Locate the cell with the specified text and output its [x, y] center coordinate. 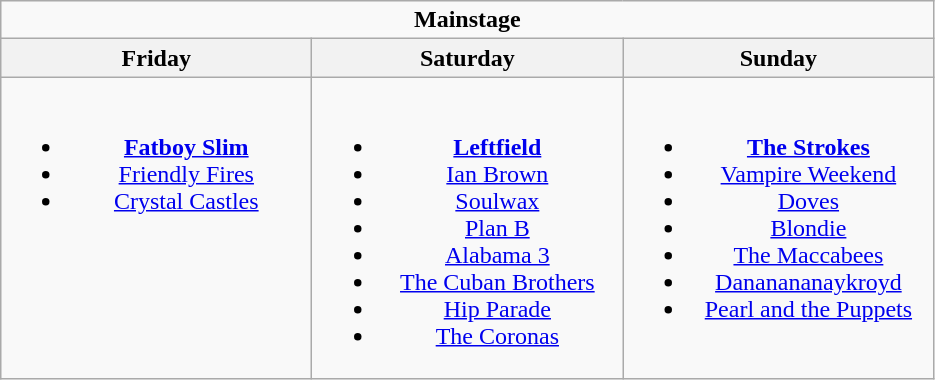
Sunday [778, 58]
Mainstage [468, 20]
Fatboy SlimFriendly FiresCrystal Castles [156, 228]
Saturday [468, 58]
LeftfieldIan BrownSoulwaxPlan BAlabama 3The Cuban BrothersHip ParadeThe Coronas [468, 228]
Friday [156, 58]
The StrokesVampire WeekendDovesBlondieThe MaccabeesDananananaykroydPearl and the Puppets [778, 228]
